Identify which cell holds the provided text, then report its (x, y) central coordinate. 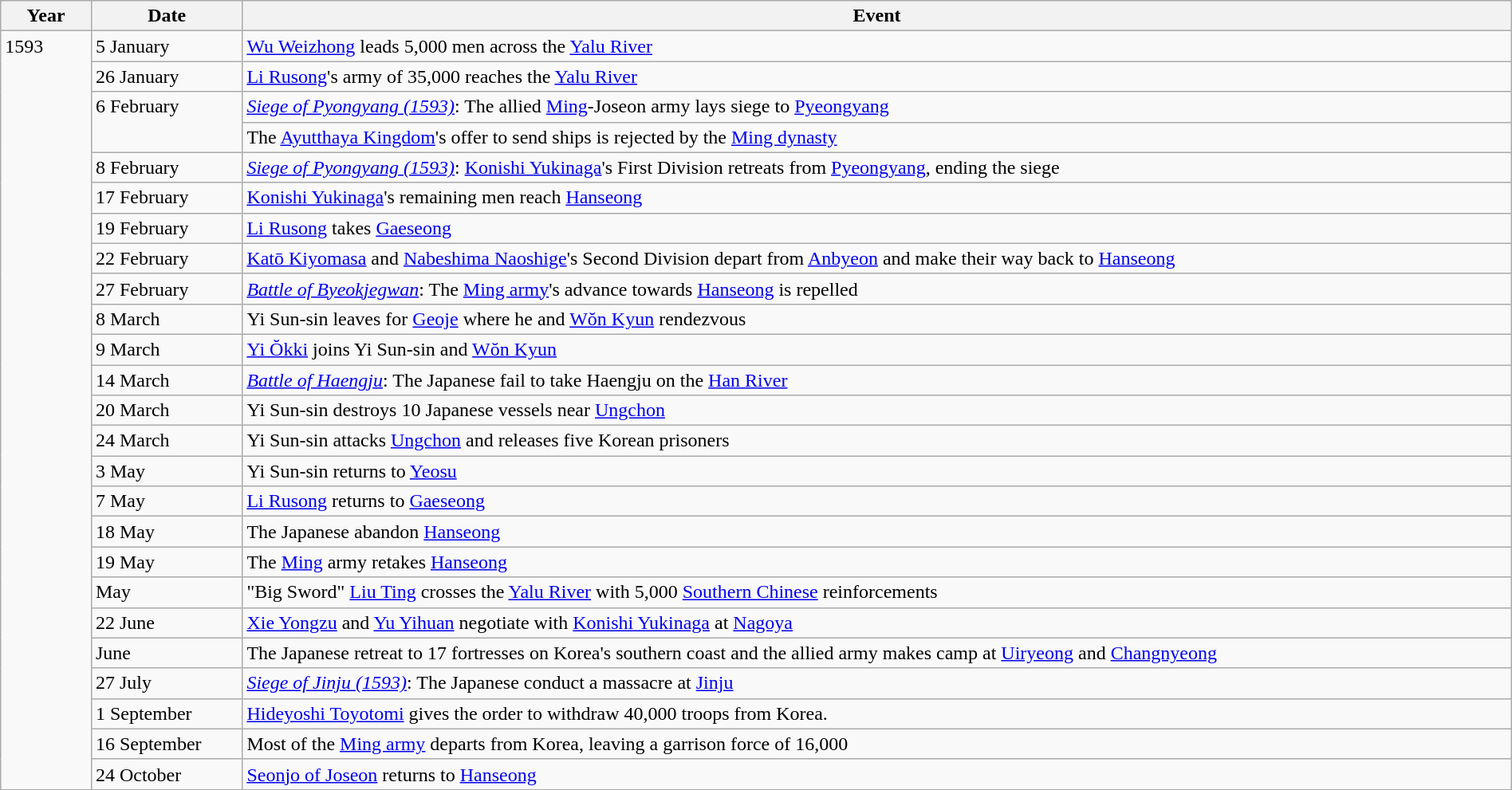
Seonjo of Joseon returns to Hanseong (877, 774)
The Ming army retakes Hanseong (877, 562)
The Japanese retreat to 17 fortresses on Korea's southern coast and the allied army makes camp at Uiryeong and Changnyeong (877, 653)
Konishi Yukinaga's remaining men reach Hanseong (877, 198)
Xie Yongzu and Yu Yihuan negotiate with Konishi Yukinaga at Nagoya (877, 623)
Most of the Ming army departs from Korea, leaving a garrison force of 16,000 (877, 744)
Li Rusong takes Gaeseong (877, 228)
May (166, 592)
20 March (166, 411)
Event (877, 16)
1593 (46, 411)
9 March (166, 349)
Yi Sun-sin destroys 10 Japanese vessels near Ungchon (877, 411)
The Ayutthaya Kingdom's offer to send ships is rejected by the Ming dynasty (877, 137)
5 January (166, 46)
Yi Sun-sin returns to Yeosu (877, 471)
22 February (166, 258)
19 February (166, 228)
The Japanese abandon Hanseong (877, 532)
19 May (166, 562)
7 May (166, 501)
Hideyoshi Toyotomi gives the order to withdraw 40,000 troops from Korea. (877, 713)
Siege of Jinju (1593): The Japanese conduct a massacre at Jinju (877, 683)
Date (166, 16)
Battle of Byeokjegwan: The Ming army's advance towards Hanseong is repelled (877, 289)
8 February (166, 167)
24 March (166, 441)
16 September (166, 744)
Li Rusong returns to Gaeseong (877, 501)
"Big Sword" Liu Ting crosses the Yalu River with 5,000 Southern Chinese reinforcements (877, 592)
22 June (166, 623)
Wu Weizhong leads 5,000 men across the Yalu River (877, 46)
24 October (166, 774)
Year (46, 16)
June (166, 653)
26 January (166, 77)
8 March (166, 319)
3 May (166, 471)
14 March (166, 380)
Katō Kiyomasa and Nabeshima Naoshige's Second Division depart from Anbyeon and make their way back to Hanseong (877, 258)
Li Rusong's army of 35,000 reaches the Yalu River (877, 77)
6 February (166, 122)
Siege of Pyongyang (1593): The allied Ming-Joseon army lays siege to Pyeongyang (877, 107)
27 February (166, 289)
Battle of Haengju: The Japanese fail to take Haengju on the Han River (877, 380)
18 May (166, 532)
Yi Ŏkki joins Yi Sun-sin and Wŏn Kyun (877, 349)
17 February (166, 198)
27 July (166, 683)
Siege of Pyongyang (1593): Konishi Yukinaga's First Division retreats from Pyeongyang, ending the siege (877, 167)
1 September (166, 713)
Yi Sun-sin attacks Ungchon and releases five Korean prisoners (877, 441)
Yi Sun-sin leaves for Geoje where he and Wŏn Kyun rendezvous (877, 319)
